Search for the cell housing the specified text and yield its (X, Y) center coordinate. 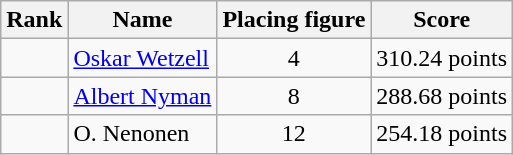
Placing figure (294, 20)
Score (442, 20)
4 (294, 58)
254.18 points (442, 134)
288.68 points (442, 96)
Albert Nyman (142, 96)
Name (142, 20)
Oskar Wetzell (142, 58)
310.24 points (442, 58)
8 (294, 96)
O. Nenonen (142, 134)
12 (294, 134)
Rank (34, 20)
